Capture the cell that displays the provided text and extract its (X, Y) central coordinate. 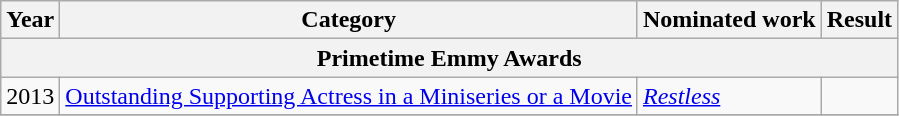
Result (859, 20)
Primetime Emmy Awards (450, 58)
Restless (729, 96)
Nominated work (729, 20)
Year (30, 20)
Category (349, 20)
2013 (30, 96)
Outstanding Supporting Actress in a Miniseries or a Movie (349, 96)
